Scan for the cell matching the given text and deliver its [x, y] coordinate at center. 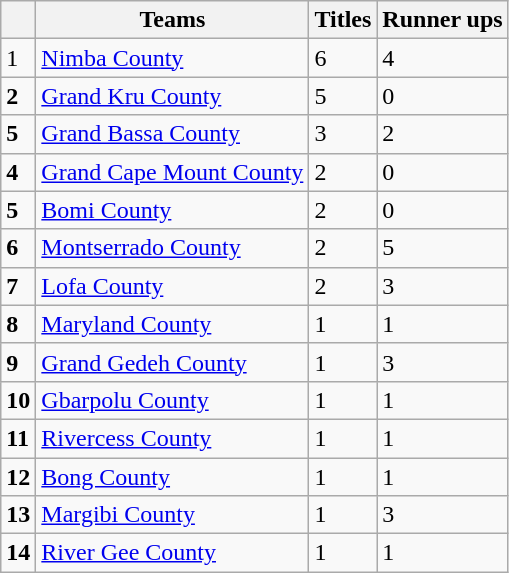
Grand Cape Mount County [172, 172]
Grand Bassa County [172, 134]
Runner ups [442, 20]
Maryland County [172, 324]
Rivercess County [172, 438]
River Gee County [172, 553]
10 [18, 400]
Lofa County [172, 286]
Margibi County [172, 515]
Grand Kru County [172, 96]
9 [18, 362]
Gbarpolu County [172, 400]
Bomi County [172, 210]
Grand Gedeh County [172, 362]
14 [18, 553]
Teams [172, 20]
Montserrado County [172, 248]
Nimba County [172, 58]
13 [18, 515]
8 [18, 324]
Bong County [172, 477]
11 [18, 438]
Titles [343, 20]
7 [18, 286]
12 [18, 477]
